Capture the cell that displays the provided text and extract its [X, Y] central coordinate. 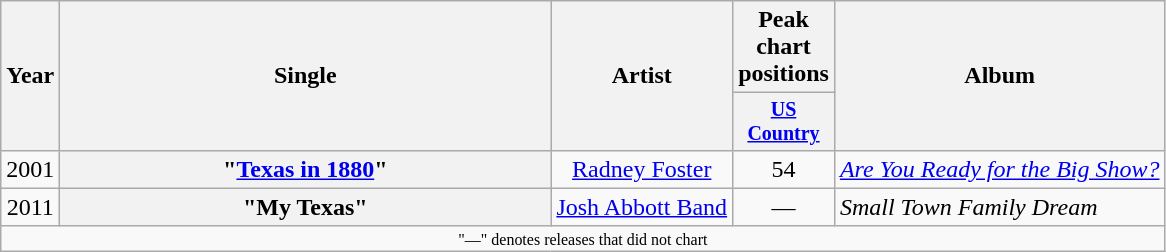
US Country [784, 122]
Peak chart positions [784, 47]
2011 [30, 207]
— [784, 207]
Are You Ready for the Big Show? [1000, 169]
Album [1000, 76]
"Texas in 1880" [306, 169]
Year [30, 76]
Artist [642, 76]
Single [306, 76]
"—" denotes releases that did not chart [583, 238]
Radney Foster [642, 169]
"My Texas" [306, 207]
2001 [30, 169]
54 [784, 169]
Small Town Family Dream [1000, 207]
Josh Abbott Band [642, 207]
